Detect which cell encompasses the target text, then output its (x, y) center coordinate. 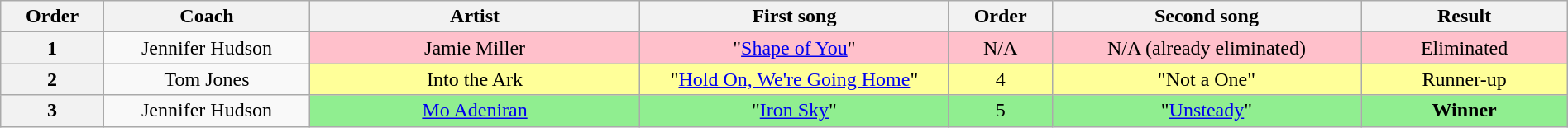
Mo Adeniran (475, 111)
Second song (1207, 17)
Result (1464, 17)
3 (53, 111)
Artist (475, 17)
"Unsteady" (1207, 111)
4 (1001, 79)
2 (53, 79)
"Hold On, We're Going Home" (794, 79)
Eliminated (1464, 48)
N/A (already eliminated) (1207, 48)
Jamie Miller (475, 48)
Runner-up (1464, 79)
Into the Ark (475, 79)
Tom Jones (207, 79)
"Not a One" (1207, 79)
"Iron Sky" (794, 111)
First song (794, 17)
Coach (207, 17)
Winner (1464, 111)
"Shape of You" (794, 48)
1 (53, 48)
5 (1001, 111)
N/A (1001, 48)
